Scan for the cell matching the given text and deliver its [x, y] coordinate at center. 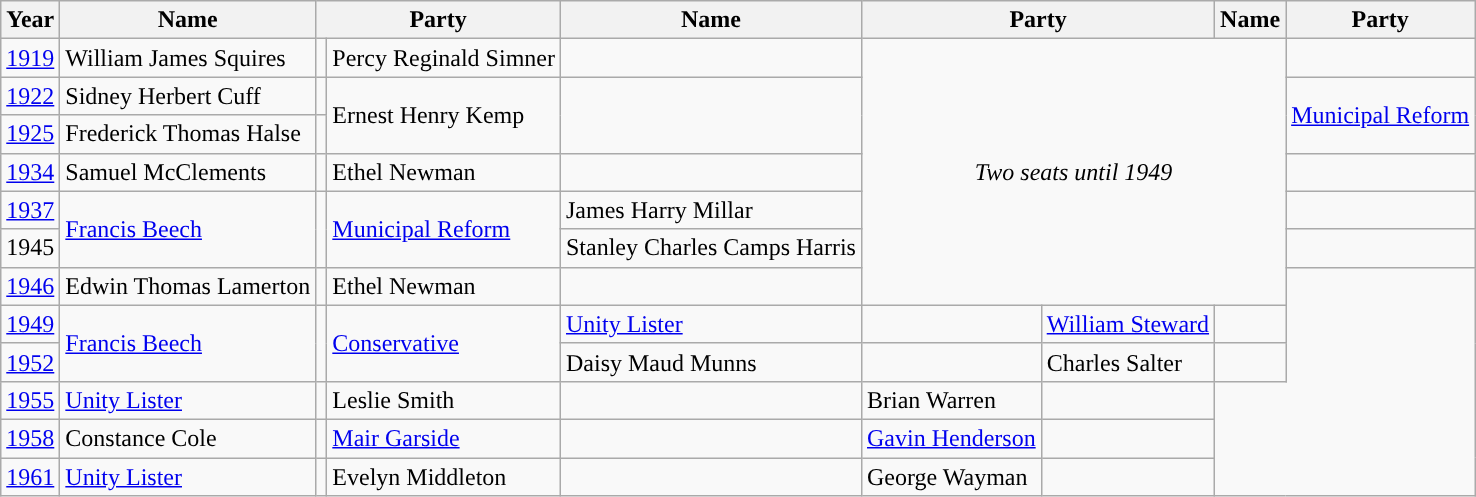
Conservative [444, 343]
1922 [30, 96]
Ernest Henry Kemp [444, 115]
William James Squires [188, 58]
Charles Salter [1128, 362]
1961 [30, 477]
Year [30, 20]
1919 [30, 58]
Leslie Smith [444, 400]
1955 [30, 400]
Two seats until 1949 [1073, 172]
1958 [30, 438]
1949 [30, 324]
Constance Cole [188, 438]
Gavin Henderson [951, 438]
Sidney Herbert Cuff [188, 96]
William Steward [1128, 324]
Stanley Charles Camps Harris [710, 248]
1946 [30, 286]
Frederick Thomas Halse [188, 134]
George Wayman [951, 477]
1952 [30, 362]
Brian Warren [951, 400]
Evelyn Middleton [444, 477]
Edwin Thomas Lamerton [188, 286]
Mair Garside [444, 438]
Daisy Maud Munns [710, 362]
1937 [30, 210]
1925 [30, 134]
1934 [30, 172]
Percy Reginald Simner [444, 58]
1945 [30, 248]
James Harry Millar [710, 210]
Samuel McClements [188, 172]
